Return the [x, y] coordinate for the center point of the cell that contains the specified text.  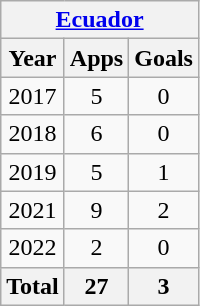
Year [33, 58]
9 [96, 210]
Goals [164, 58]
2017 [33, 96]
Total [33, 286]
27 [96, 286]
2022 [33, 248]
Ecuador [100, 20]
2019 [33, 172]
1 [164, 172]
Apps [96, 58]
2018 [33, 134]
6 [96, 134]
3 [164, 286]
2021 [33, 210]
